Provide the (X, Y) coordinate of the cell's center where the given text is located.  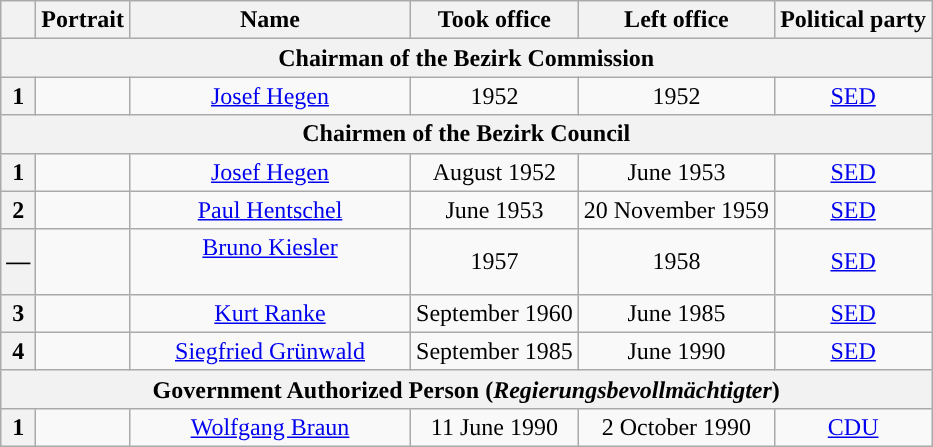
— (18, 262)
1958 (676, 262)
20 November 1959 (676, 210)
2 (18, 210)
Chairman of the Bezirk Commission (466, 58)
Political party (854, 20)
CDU (854, 427)
3 (18, 313)
Took office (495, 20)
Left office (676, 20)
Chairmen of the Bezirk Council (466, 134)
1957 (495, 262)
Portrait (83, 20)
September 1985 (495, 351)
Wolfgang Braun (270, 427)
2 October 1990 (676, 427)
September 1960 (495, 313)
Kurt Ranke (270, 313)
June 1990 (676, 351)
4 (18, 351)
Government Authorized Person (Regierungsbevollmächtigter) (466, 389)
Paul Hentschel (270, 210)
Bruno Kiesler (270, 262)
June 1985 (676, 313)
Siegfried Grünwald (270, 351)
Name (270, 20)
11 June 1990 (495, 427)
August 1952 (495, 172)
